Find where the given text appears and provide that cell's center as (X, Y) coordinate. 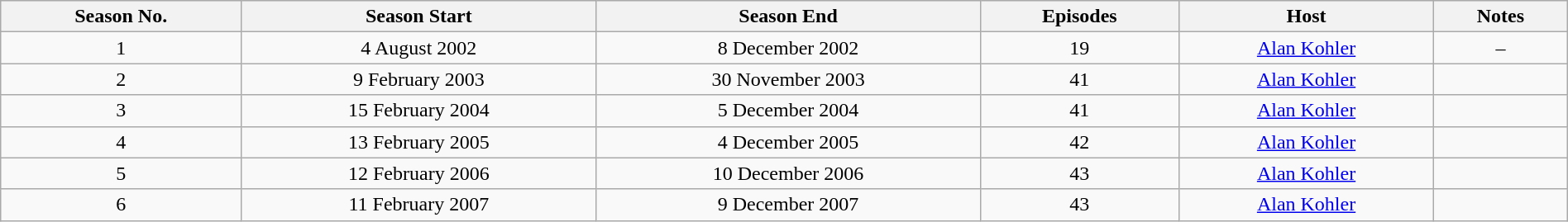
Notes (1501, 17)
Season End (788, 17)
4 December 2005 (788, 142)
5 December 2004 (788, 111)
9 December 2007 (788, 205)
6 (121, 205)
12 February 2006 (418, 173)
Episodes (1079, 17)
Host (1307, 17)
30 November 2003 (788, 79)
19 (1079, 48)
Season Start (418, 17)
5 (121, 173)
42 (1079, 142)
11 February 2007 (418, 205)
4 August 2002 (418, 48)
13 February 2005 (418, 142)
15 February 2004 (418, 111)
– (1501, 48)
2 (121, 79)
8 December 2002 (788, 48)
10 December 2006 (788, 173)
1 (121, 48)
3 (121, 111)
4 (121, 142)
Season No. (121, 17)
9 February 2003 (418, 79)
